Output the (X, Y) coordinate of the center of the cell containing the given text.  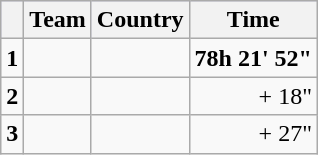
78h 21' 52" (253, 58)
2 (12, 96)
Country (140, 20)
+ 27" (253, 134)
Team (58, 20)
+ 18" (253, 96)
3 (12, 134)
Time (253, 20)
1 (12, 58)
